Return [x, y] of the center of cell containing provided text 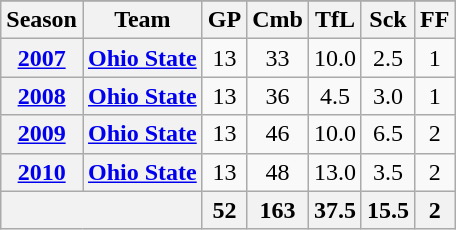
3.5 [388, 172]
15.5 [388, 210]
2.5 [388, 58]
2009 [42, 134]
46 [278, 134]
2008 [42, 96]
52 [224, 210]
GP [224, 20]
36 [278, 96]
33 [278, 58]
3.0 [388, 96]
Season [42, 20]
163 [278, 210]
2007 [42, 58]
Team [142, 20]
2010 [42, 172]
FF [434, 20]
TfL [334, 20]
48 [278, 172]
Sck [388, 20]
13.0 [334, 172]
6.5 [388, 134]
4.5 [334, 96]
37.5 [334, 210]
Cmb [278, 20]
